From the cell containing the given text, extract its center point as [x, y] coordinate. 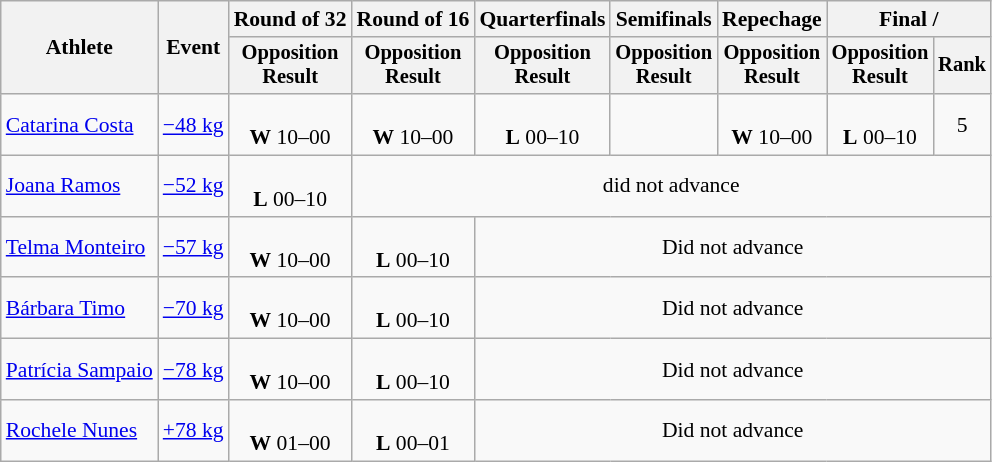
L 00–01 [414, 430]
Patrícia Sampaio [80, 370]
−78 kg [194, 370]
−70 kg [194, 308]
+78 kg [194, 430]
did not advance [672, 186]
Catarina Costa [80, 124]
Final / [909, 19]
−52 kg [194, 186]
Repechage [772, 19]
Event [194, 48]
Joana Ramos [80, 186]
Semifinals [664, 19]
−48 kg [194, 124]
Rochele Nunes [80, 430]
Telma Monteiro [80, 248]
Athlete [80, 48]
W 01–00 [290, 430]
Rank [962, 66]
Round of 32 [290, 19]
Quarterfinals [542, 19]
5 [962, 124]
Bárbara Timo [80, 308]
−57 kg [194, 248]
Round of 16 [414, 19]
